From the cell containing the given text, extract its center point as (X, Y) coordinate. 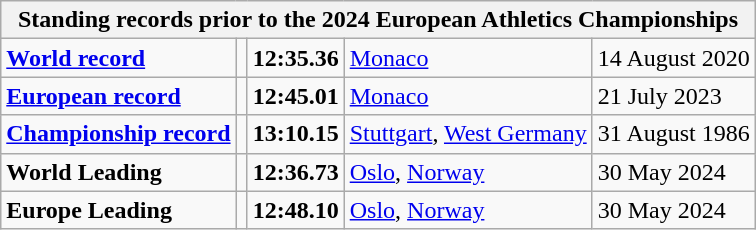
Standing records prior to the 2024 European Athletics Championships (378, 20)
12:36.73 (296, 172)
13:10.15 (296, 134)
Championship record (118, 134)
31 August 1986 (674, 134)
12:45.01 (296, 96)
European record (118, 96)
World Leading (118, 172)
12:35.36 (296, 58)
12:48.10 (296, 210)
14 August 2020 (674, 58)
World record (118, 58)
21 July 2023 (674, 96)
Stuttgart, West Germany (468, 134)
Europe Leading (118, 210)
